Determine the [x, y] coordinate at the center of the cell enclosing the given text.  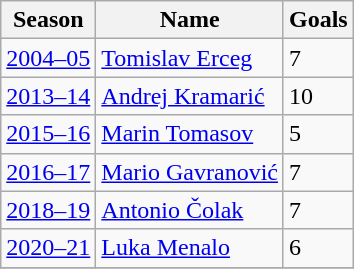
Season [48, 20]
10 [318, 96]
Name [190, 20]
Andrej Kramarić [190, 96]
Tomislav Erceg [190, 58]
Mario Gavranović [190, 172]
2018–19 [48, 210]
2013–14 [48, 96]
Marin Tomasov [190, 134]
Luka Menalo [190, 248]
2004–05 [48, 58]
6 [318, 248]
2020–21 [48, 248]
Antonio Čolak [190, 210]
2015–16 [48, 134]
5 [318, 134]
2016–17 [48, 172]
Goals [318, 20]
